Return the [x, y] coordinate for the center point of the cell that contains the specified text.  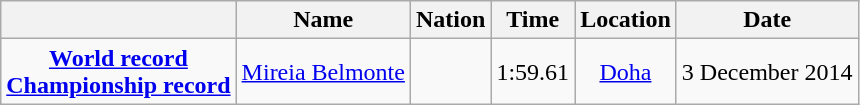
Location [626, 20]
Nation [450, 20]
Mireia Belmonte [323, 72]
Doha [626, 72]
Name [323, 20]
1:59.61 [533, 72]
World recordChampionship record [118, 72]
Date [767, 20]
3 December 2014 [767, 72]
Time [533, 20]
